Pinpoint the cell where the given text exists, returning its [X, Y] midpoint coordinate. 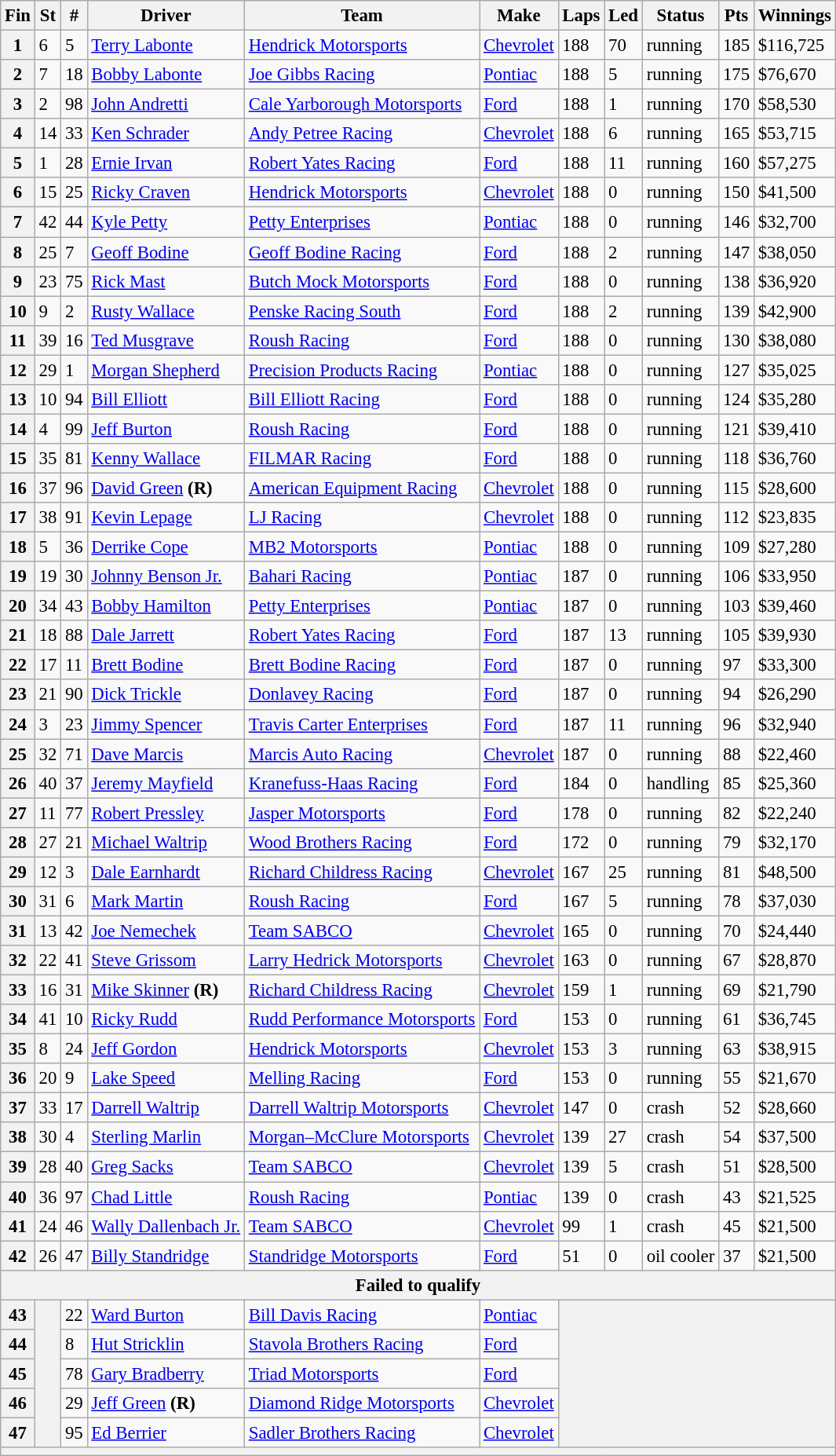
$39,460 [794, 606]
Donlavey Racing [361, 695]
63 [736, 1049]
52 [736, 1108]
$57,275 [794, 163]
130 [736, 340]
138 [736, 281]
Diamond Ridge Motorsports [361, 1403]
118 [736, 459]
Ted Musgrave [166, 340]
Laps [581, 16]
Robert Pressley [166, 813]
$58,530 [794, 104]
Cale Yarborough Motorsports [361, 104]
$21,525 [794, 1197]
170 [736, 104]
Chad Little [166, 1197]
$28,600 [794, 488]
$33,950 [794, 576]
67 [736, 960]
163 [581, 960]
$28,500 [794, 1167]
175 [736, 75]
Travis Carter Enterprises [361, 724]
Jeff Burton [166, 429]
Penske Racing South [361, 311]
Triad Motorsports [361, 1374]
150 [736, 192]
$41,500 [794, 192]
Geoff Bodine Racing [361, 252]
159 [581, 990]
Dale Jarrett [166, 635]
Rusty Wallace [166, 311]
David Green (R) [166, 488]
$76,670 [794, 75]
$36,745 [794, 1019]
St [47, 16]
Ricky Craven [166, 192]
$39,930 [794, 635]
Wood Brothers Racing [361, 843]
Brett Bodine [166, 665]
75 [74, 281]
$21,790 [794, 990]
$39,410 [794, 429]
$24,440 [794, 931]
$22,460 [794, 754]
$32,940 [794, 724]
90 [74, 695]
146 [736, 222]
Larry Hedrick Motorsports [361, 960]
Darrell Waltrip Motorsports [361, 1108]
$32,170 [794, 843]
Steve Grissom [166, 960]
Ed Berrier [166, 1432]
Dick Trickle [166, 695]
Johnny Benson Jr. [166, 576]
Gary Bradberry [166, 1374]
$35,025 [794, 370]
Lake Speed [166, 1078]
Stavola Brothers Racing [361, 1344]
Bill Davis Racing [361, 1315]
Billy Standridge [166, 1256]
handling [680, 783]
Kranefuss-Haas Racing [361, 783]
Brett Bodine Racing [361, 665]
Marcis Auto Racing [361, 754]
121 [736, 429]
Jeff Green (R) [166, 1403]
184 [581, 783]
Joe Gibbs Racing [361, 75]
$27,280 [794, 547]
Bill Elliott Racing [361, 400]
$48,500 [794, 872]
FILMAR Racing [361, 459]
79 [736, 843]
$36,760 [794, 459]
178 [581, 813]
Bill Elliott [166, 400]
Jeff Gordon [166, 1049]
160 [736, 163]
$35,280 [794, 400]
Terry Labonte [166, 46]
Rick Mast [166, 281]
# [74, 16]
Driver [166, 16]
Mark Martin [166, 902]
115 [736, 488]
Team [361, 16]
Butch Mock Motorsports [361, 281]
Kevin Lepage [166, 518]
Andy Petree Racing [361, 134]
82 [736, 813]
$23,835 [794, 518]
$38,915 [794, 1049]
54 [736, 1138]
Winnings [794, 16]
Sterling Marlin [166, 1138]
Dave Marcis [166, 754]
$21,670 [794, 1078]
Ward Burton [166, 1315]
124 [736, 400]
Melling Racing [361, 1078]
$116,725 [794, 46]
Ernie Irvan [166, 163]
Ricky Rudd [166, 1019]
$37,030 [794, 902]
Failed to qualify [418, 1285]
Precision Products Racing [361, 370]
Bobby Labonte [166, 75]
105 [736, 635]
85 [736, 783]
Michael Waltrip [166, 843]
$32,700 [794, 222]
$53,715 [794, 134]
John Andretti [166, 104]
127 [736, 370]
$22,240 [794, 813]
MB2 Motorsports [361, 547]
103 [736, 606]
$36,920 [794, 281]
Standridge Motorsports [361, 1256]
Mike Skinner (R) [166, 990]
Kyle Petty [166, 222]
$28,870 [794, 960]
Bobby Hamilton [166, 606]
Sadler Brothers Racing [361, 1432]
172 [581, 843]
109 [736, 547]
Jeremy Mayfield [166, 783]
Morgan Shepherd [166, 370]
Wally Dallenbach Jr. [166, 1226]
Darrell Waltrip [166, 1108]
oil cooler [680, 1256]
American Equipment Racing [361, 488]
Jasper Motorsports [361, 813]
Hut Stricklin [166, 1344]
Fin [18, 16]
77 [74, 813]
Jimmy Spencer [166, 724]
$26,290 [794, 695]
Rudd Performance Motorsports [361, 1019]
61 [736, 1019]
LJ Racing [361, 518]
Led [623, 16]
Make [519, 16]
Status [680, 16]
$38,080 [794, 340]
112 [736, 518]
185 [736, 46]
$25,360 [794, 783]
91 [74, 518]
$33,300 [794, 665]
$28,660 [794, 1108]
Bahari Racing [361, 576]
Kenny Wallace [166, 459]
106 [736, 576]
98 [74, 104]
Dale Earnhardt [166, 872]
69 [736, 990]
71 [74, 754]
Derrike Cope [166, 547]
Joe Nemechek [166, 931]
$37,500 [794, 1138]
Pts [736, 16]
$42,900 [794, 311]
Greg Sacks [166, 1167]
Geoff Bodine [166, 252]
Morgan–McClure Motorsports [361, 1138]
95 [74, 1432]
Ken Schrader [166, 134]
55 [736, 1078]
$38,050 [794, 252]
